Provide the [x, y] coordinate of the cell's center where the given text is located.  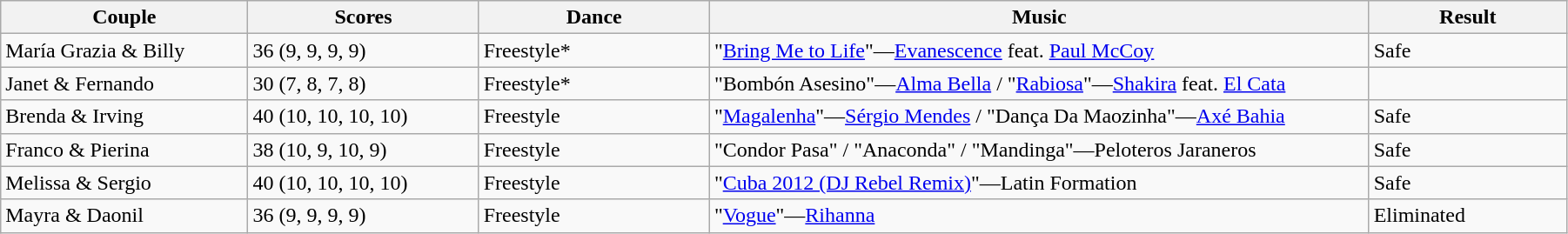
Dance [593, 17]
María Grazia & Billy [124, 50]
Melissa & Sergio [124, 183]
"Cuba 2012 (DJ Rebel Remix)"—Latin Formation [1039, 183]
"Condor Pasa" / "Anaconda" / "Mandinga"—Peloteros Jaraneros [1039, 150]
Franco & Pierina [124, 150]
Janet & Fernando [124, 84]
30 (7, 8, 7, 8) [364, 84]
Mayra & Daonil [124, 216]
"Bring Me to Life"—Evanescence feat. Paul McCoy [1039, 50]
Brenda & Irving [124, 117]
Scores [364, 17]
"Vogue"—Rihanna [1039, 216]
Music [1039, 17]
38 (10, 9, 10, 9) [364, 150]
Result [1467, 17]
Eliminated [1467, 216]
"Magalenha"—Sérgio Mendes / "Dança Da Maozinha"—Axé Bahia [1039, 117]
Couple [124, 17]
"Bombón Asesino"—Alma Bella / "Rabiosa"—Shakira feat. El Cata [1039, 84]
